Pinpoint the cell where the given text exists, returning its (X, Y) midpoint coordinate. 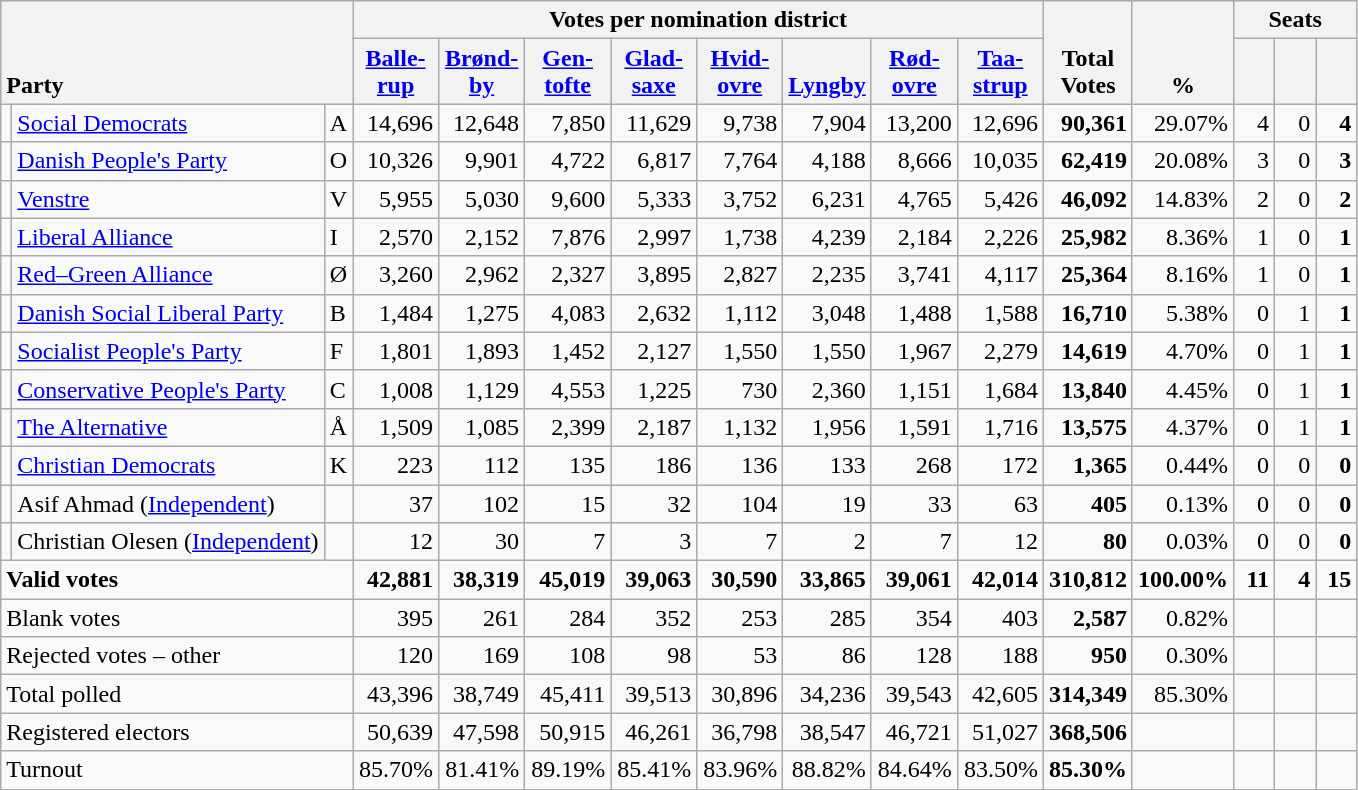
Rejected votes – other (177, 656)
98 (654, 656)
Valid votes (177, 580)
47,598 (482, 732)
1,509 (396, 427)
3,048 (827, 313)
38,749 (482, 694)
Lyngby (827, 72)
1,112 (740, 313)
1,956 (827, 427)
2,587 (1088, 618)
169 (482, 656)
Venstre (168, 199)
1,225 (654, 389)
Socialist People's Party (168, 351)
368,506 (1088, 732)
285 (827, 618)
10,035 (1000, 161)
5,030 (482, 199)
8,666 (914, 161)
20.08% (1182, 161)
V (338, 199)
2,127 (654, 351)
Danish People's Party (168, 161)
108 (568, 656)
14,619 (1088, 351)
352 (654, 618)
85.41% (654, 770)
Danish Social Liberal Party (168, 313)
7,876 (568, 237)
0.13% (1182, 503)
Liberal Alliance (168, 237)
4.45% (1182, 389)
88.82% (827, 770)
3,260 (396, 275)
1,488 (914, 313)
4,553 (568, 389)
42,605 (1000, 694)
4,765 (914, 199)
C (338, 389)
4,117 (1000, 275)
4,188 (827, 161)
30,896 (740, 694)
Turnout (177, 770)
112 (482, 465)
K (338, 465)
1,365 (1088, 465)
4,722 (568, 161)
7,904 (827, 123)
Conservative People's Party (168, 389)
Rød- ovre (914, 72)
104 (740, 503)
85.70% (396, 770)
2,962 (482, 275)
Party (177, 52)
42,014 (1000, 580)
Balle- rup (396, 72)
14.83% (1182, 199)
Social Democrats (168, 123)
19 (827, 503)
37 (396, 503)
9,901 (482, 161)
36,798 (740, 732)
81.41% (482, 770)
4,239 (827, 237)
1,085 (482, 427)
12,696 (1000, 123)
Ø (338, 275)
39,063 (654, 580)
136 (740, 465)
5,955 (396, 199)
6,817 (654, 161)
0.82% (1182, 618)
1,893 (482, 351)
730 (740, 389)
0.30% (1182, 656)
Total Votes (1088, 52)
Glad- saxe (654, 72)
1,275 (482, 313)
2,152 (482, 237)
14,696 (396, 123)
261 (482, 618)
950 (1088, 656)
268 (914, 465)
62,419 (1088, 161)
10,326 (396, 161)
Christian Olesen (Independent) (168, 542)
Red–Green Alliance (168, 275)
310,812 (1088, 580)
83.50% (1000, 770)
45,019 (568, 580)
5,333 (654, 199)
Taa- strup (1000, 72)
80 (1088, 542)
2,184 (914, 237)
Å (338, 427)
13,200 (914, 123)
1,591 (914, 427)
4.37% (1182, 427)
2,327 (568, 275)
63 (1000, 503)
39,061 (914, 580)
39,513 (654, 694)
Blank votes (177, 618)
3,895 (654, 275)
4.70% (1182, 351)
34,236 (827, 694)
16,710 (1088, 313)
Seats (1296, 20)
25,364 (1088, 275)
6,231 (827, 199)
1,716 (1000, 427)
86 (827, 656)
186 (654, 465)
2,399 (568, 427)
2,235 (827, 275)
53 (740, 656)
1,132 (740, 427)
120 (396, 656)
2,632 (654, 313)
1,801 (396, 351)
1,452 (568, 351)
39,543 (914, 694)
1,151 (914, 389)
42,881 (396, 580)
O (338, 161)
5,426 (1000, 199)
Brønd- by (482, 72)
45,411 (568, 694)
2,226 (1000, 237)
51,027 (1000, 732)
7,850 (568, 123)
172 (1000, 465)
133 (827, 465)
30,590 (740, 580)
Total polled (177, 694)
Gen- tofte (568, 72)
Christian Democrats (168, 465)
A (338, 123)
33 (914, 503)
1,684 (1000, 389)
3,752 (740, 199)
1,967 (914, 351)
32 (654, 503)
50,915 (568, 732)
50,639 (396, 732)
2,360 (827, 389)
1,008 (396, 389)
2,570 (396, 237)
B (338, 313)
46,261 (654, 732)
F (338, 351)
2,997 (654, 237)
Asif Ahmad (Independent) (168, 503)
188 (1000, 656)
284 (568, 618)
90,361 (1088, 123)
314,349 (1088, 694)
33,865 (827, 580)
223 (396, 465)
38,547 (827, 732)
I (338, 237)
128 (914, 656)
2,187 (654, 427)
2,279 (1000, 351)
Hvid- ovre (740, 72)
9,600 (568, 199)
12,648 (482, 123)
11 (1254, 580)
102 (482, 503)
4,083 (568, 313)
100.00% (1182, 580)
89.19% (568, 770)
403 (1000, 618)
29.07% (1182, 123)
46,721 (914, 732)
354 (914, 618)
13,575 (1088, 427)
Votes per nomination district (698, 20)
1,129 (482, 389)
43,396 (396, 694)
9,738 (740, 123)
13,840 (1088, 389)
0.03% (1182, 542)
7,764 (740, 161)
1,484 (396, 313)
253 (740, 618)
83.96% (740, 770)
30 (482, 542)
8.16% (1182, 275)
5.38% (1182, 313)
405 (1088, 503)
2,827 (740, 275)
% (1182, 52)
38,319 (482, 580)
11,629 (654, 123)
25,982 (1088, 237)
0.44% (1182, 465)
1,738 (740, 237)
395 (396, 618)
Registered electors (177, 732)
46,092 (1088, 199)
135 (568, 465)
84.64% (914, 770)
The Alternative (168, 427)
1,588 (1000, 313)
8.36% (1182, 237)
3,741 (914, 275)
